Capture the cell that displays the provided text and extract its (X, Y) central coordinate. 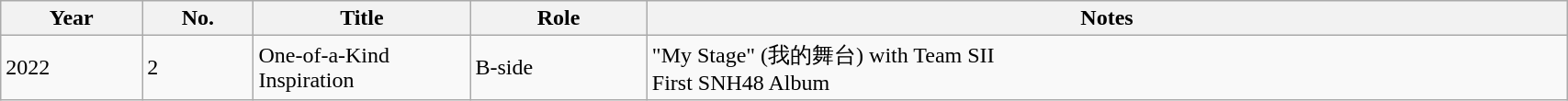
No. (198, 18)
2 (198, 68)
Role (558, 18)
One-of-a-Kind Inspiration (362, 68)
"My Stage" (我的舞台) with Team SIIFirst SNH48 Album (1106, 68)
Year (72, 18)
Notes (1106, 18)
Title (362, 18)
2022 (72, 68)
B-side (558, 68)
